Find where the given text appears and provide that cell's center as (x, y) coordinate. 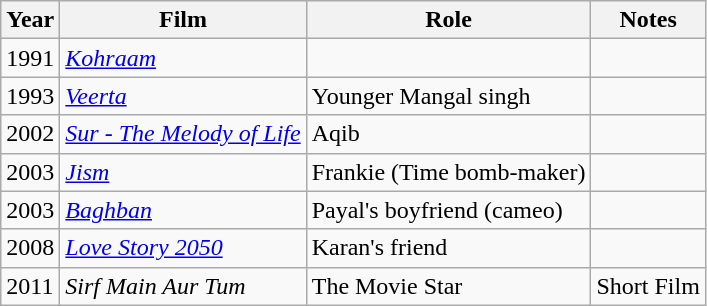
Year (30, 20)
Jism (183, 172)
The Movie Star (448, 286)
2008 (30, 248)
Film (183, 20)
Baghban (183, 210)
Sur - The Melody of Life (183, 134)
Sirf Main Aur Tum (183, 286)
Aqib (448, 134)
1991 (30, 58)
Love Story 2050 (183, 248)
Kohraam (183, 58)
Veerta (183, 96)
Younger Mangal singh (448, 96)
1993 (30, 96)
Short Film (648, 286)
2011 (30, 286)
Role (448, 20)
Notes (648, 20)
Karan's friend (448, 248)
Frankie (Time bomb-maker) (448, 172)
2002 (30, 134)
Payal's boyfriend (cameo) (448, 210)
